Locate the cell with the specified text and output its (X, Y) center coordinate. 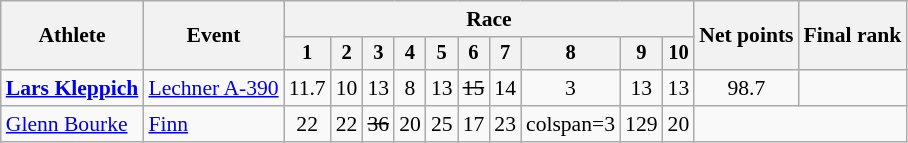
4 (410, 54)
9 (642, 54)
Finn (213, 124)
Lechner A-390 (213, 88)
Lars Kleppich (72, 88)
14 (505, 88)
Glenn Bourke (72, 124)
11.7 (308, 88)
36 (378, 124)
17 (474, 124)
7 (505, 54)
15 (474, 88)
Race (490, 19)
129 (642, 124)
1 (308, 54)
2 (347, 54)
colspan=3 (570, 124)
Net points (746, 36)
23 (505, 124)
25 (442, 124)
98.7 (746, 88)
5 (442, 54)
Athlete (72, 36)
Event (213, 36)
Final rank (853, 36)
6 (474, 54)
